Identify which cell holds the provided text, then report its [X, Y] central coordinate. 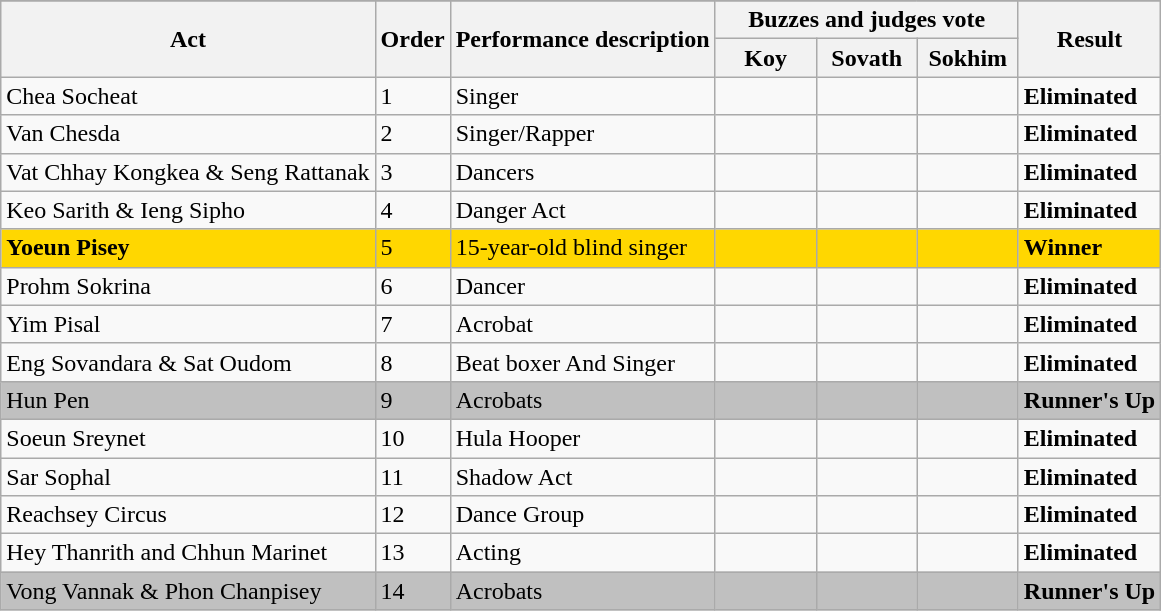
Performance description [582, 39]
10 [412, 438]
Yim Pisal [188, 324]
Singer/Rapper [582, 134]
Koy [766, 58]
1 [412, 96]
Acrobat [582, 324]
Singer [582, 96]
11 [412, 477]
Vat Chhay Kongkea & Seng Rattanak [188, 172]
Sokhim [968, 58]
14 [412, 591]
Danger Act [582, 210]
13 [412, 553]
6 [412, 286]
Sovath [866, 58]
Soeun Sreynet [188, 438]
Reachsey Circus [188, 515]
Winner [1089, 248]
Chea Socheat [188, 96]
9 [412, 400]
Buzzes and judges vote [866, 20]
Hula Hooper [582, 438]
Dancer [582, 286]
Hey Thanrith and Chhun Marinet [188, 553]
Beat boxer And Singer [582, 362]
Keo Sarith & Ieng Sipho [188, 210]
Order [412, 39]
Shadow Act [582, 477]
Yoeun Pisey [188, 248]
Result [1089, 39]
Act [188, 39]
3 [412, 172]
7 [412, 324]
2 [412, 134]
Hun Pen [188, 400]
Eng Sovandara & Sat Oudom [188, 362]
12 [412, 515]
Sar Sophal [188, 477]
Vong Vannak & Phon Chanpisey [188, 591]
Dancers [582, 172]
8 [412, 362]
Van Chesda [188, 134]
4 [412, 210]
5 [412, 248]
Acting [582, 553]
Prohm Sokrina [188, 286]
Dance Group [582, 515]
15-year-old blind singer [582, 248]
